From the cell containing the given text, extract its center point as [x, y] coordinate. 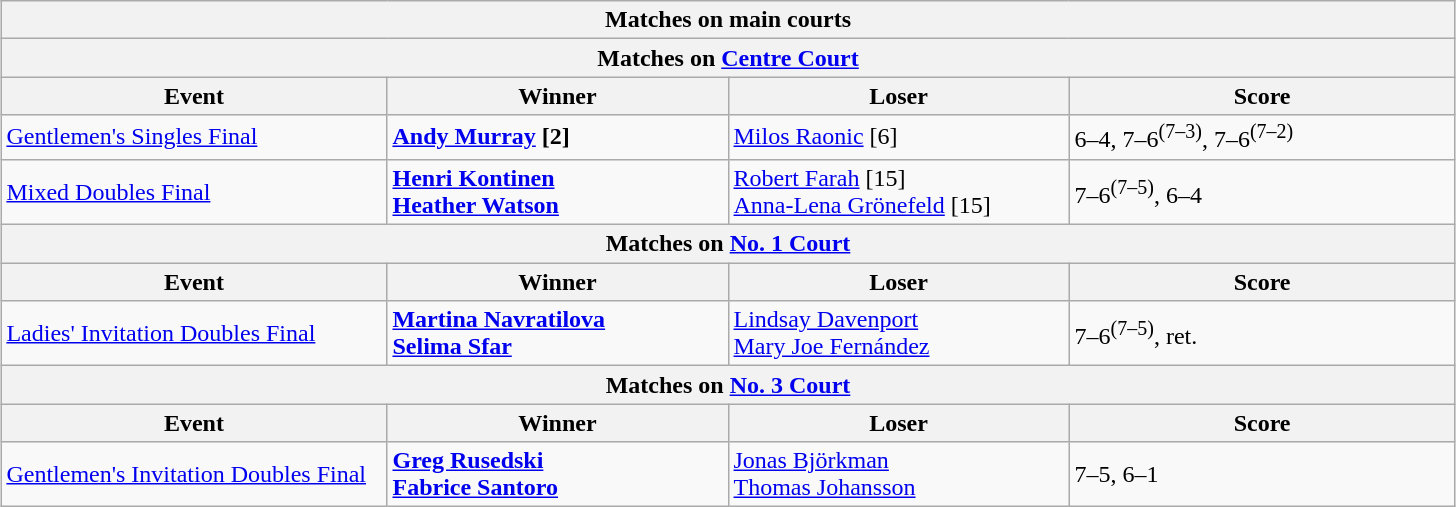
Mixed Doubles Final [194, 192]
Ladies' Invitation Doubles Final [194, 334]
Jonas Björkman Thomas Johansson [898, 474]
Milos Raonic [6] [898, 138]
Gentlemen's Singles Final [194, 138]
6–4, 7–6(7–3), 7–6(7–2) [1262, 138]
Greg Rusedski Fabrice Santoro [558, 474]
Robert Farah [15] Anna-Lena Grönefeld [15] [898, 192]
Matches on No. 1 Court [728, 244]
Matches on main courts [728, 20]
Martina Navratilova Selima Sfar [558, 334]
Matches on No. 3 Court [728, 385]
Andy Murray [2] [558, 138]
Matches on Centre Court [728, 58]
Henri Kontinen Heather Watson [558, 192]
Gentlemen's Invitation Doubles Final [194, 474]
7–6(7–5), ret. [1262, 334]
7–5, 6–1 [1262, 474]
7–6(7–5), 6–4 [1262, 192]
Lindsay Davenport Mary Joe Fernández [898, 334]
